Pinpoint the cell where the given text exists, returning its (x, y) midpoint coordinate. 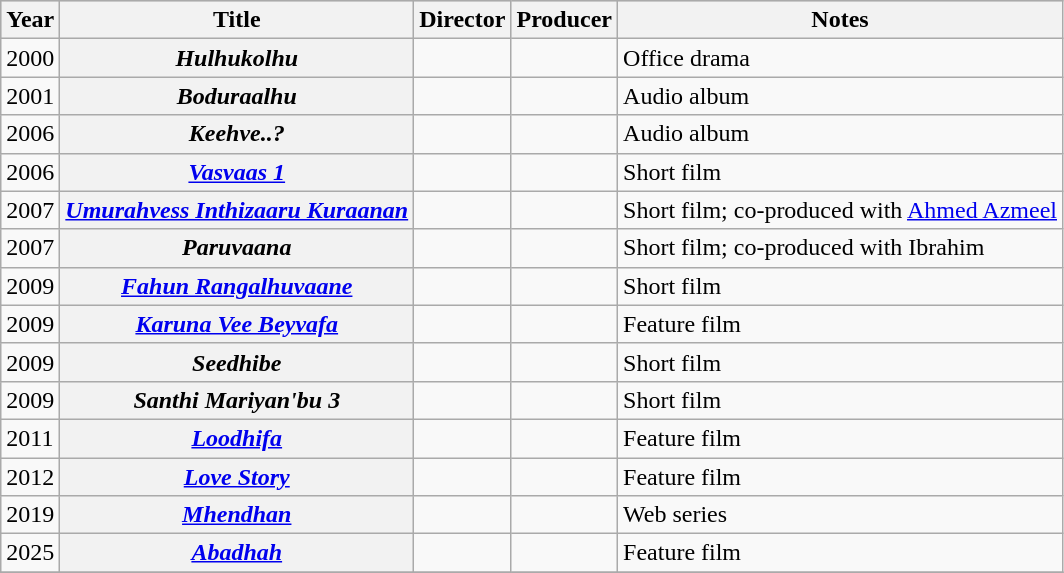
Vasvaas 1 (237, 172)
Love Story (237, 477)
Fahun Rangalhuvaane (237, 286)
2012 (30, 477)
Umurahvess Inthizaaru Kuraanan (237, 210)
Keehve..? (237, 134)
Loodhifa (237, 438)
2019 (30, 515)
Year (30, 20)
Hulhukolhu (237, 58)
Mhendhan (237, 515)
2025 (30, 553)
Boduraalhu (237, 96)
2000 (30, 58)
Notes (840, 20)
Director (462, 20)
Abadhah (237, 553)
Title (237, 20)
Office drama (840, 58)
2001 (30, 96)
Web series (840, 515)
Short film; co-produced with Ahmed Azmeel (840, 210)
Producer (564, 20)
Short film; co-produced with Ibrahim (840, 248)
Santhi Mariyan'bu 3 (237, 400)
Karuna Vee Beyvafa (237, 324)
2011 (30, 438)
Seedhibe (237, 362)
Paruvaana (237, 248)
